Capture the cell that displays the provided text and extract its [X, Y] central coordinate. 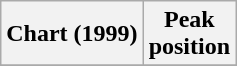
Peakposition [189, 34]
Chart (1999) [72, 34]
